Identify which cell holds the provided text, then report its [x, y] central coordinate. 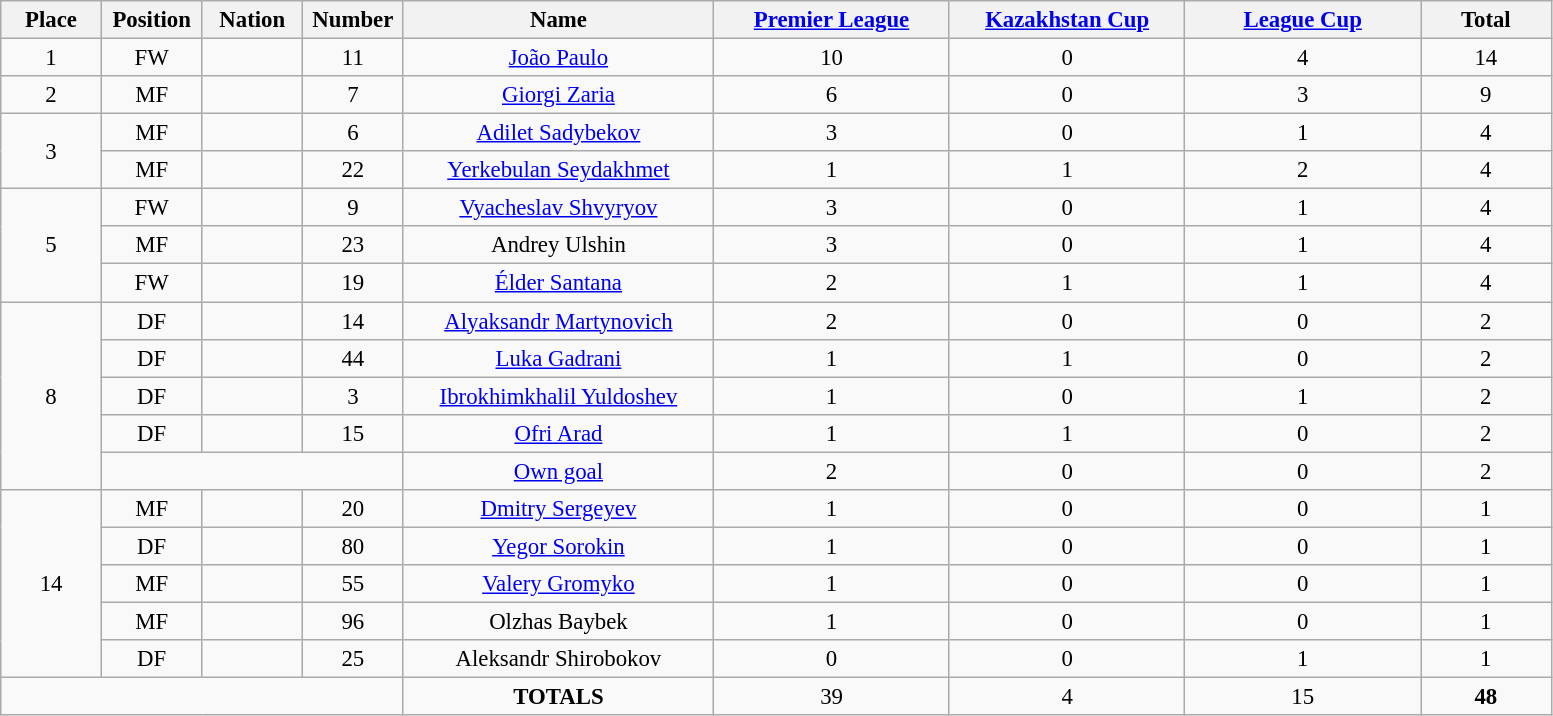
Luka Gadrani [558, 358]
Olzhas Baybek [558, 621]
Giorgi Zaria [558, 95]
TOTALS [558, 697]
8 [52, 396]
55 [354, 584]
5 [52, 246]
22 [354, 170]
Premier League [832, 20]
39 [832, 697]
Place [52, 20]
League Cup [1303, 20]
Dmitry Sergeyev [558, 509]
Name [558, 20]
Aleksandr Shirobokov [558, 659]
Own goal [558, 471]
44 [354, 358]
Valery Gromyko [558, 584]
Kazakhstan Cup [1067, 20]
25 [354, 659]
Position [152, 20]
João Paulo [558, 58]
Yegor Sorokin [558, 546]
Yerkebulan Seydakhmet [558, 170]
11 [354, 58]
Total [1486, 20]
Ofri Arad [558, 433]
10 [832, 58]
Number [354, 20]
Nation [252, 20]
Élder Santana [558, 283]
Adilet Sadybekov [558, 133]
Vyacheslav Shvyryov [558, 208]
23 [354, 245]
Alyaksandr Martynovich [558, 321]
19 [354, 283]
96 [354, 621]
7 [354, 95]
Andrey Ulshin [558, 245]
20 [354, 509]
48 [1486, 697]
80 [354, 546]
Ibrokhimkhalil Yuldoshev [558, 396]
